For the text-containing cell, return its midpoint in [X, Y] coordinate format. 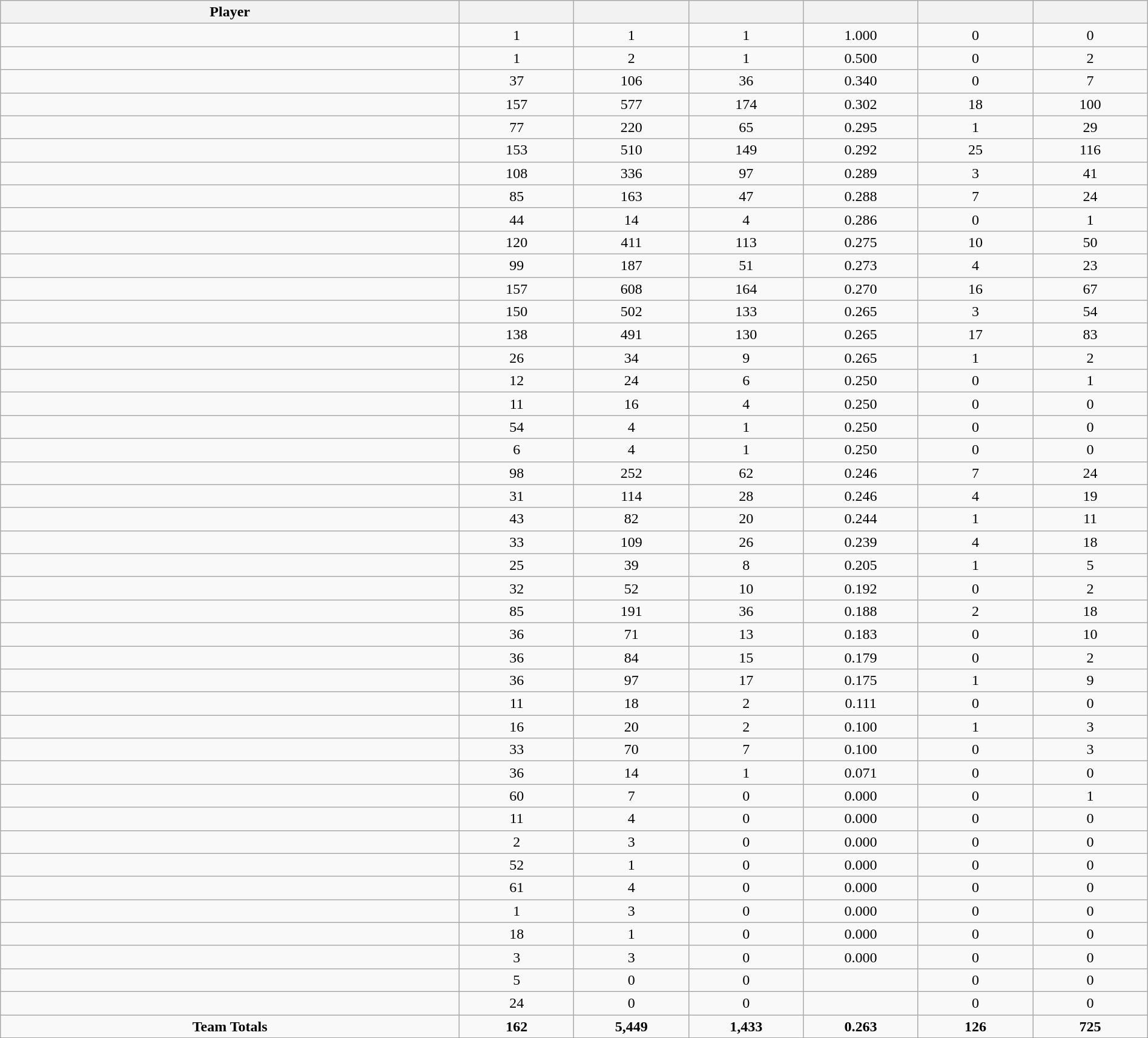
0.179 [861, 657]
174 [746, 104]
0.239 [861, 542]
0.340 [861, 81]
Team Totals [230, 1026]
77 [517, 127]
725 [1090, 1026]
23 [1090, 265]
0.500 [861, 58]
138 [517, 335]
120 [517, 242]
28 [746, 496]
5,449 [631, 1026]
0.205 [861, 565]
13 [746, 634]
65 [746, 127]
84 [631, 657]
Player [230, 12]
149 [746, 150]
150 [517, 312]
71 [631, 634]
83 [1090, 335]
0.302 [861, 104]
411 [631, 242]
491 [631, 335]
153 [517, 150]
39 [631, 565]
0.263 [861, 1026]
43 [517, 519]
19 [1090, 496]
0.289 [861, 173]
12 [517, 381]
37 [517, 81]
0.273 [861, 265]
0.292 [861, 150]
130 [746, 335]
0.175 [861, 681]
82 [631, 519]
51 [746, 265]
608 [631, 289]
34 [631, 358]
98 [517, 473]
163 [631, 196]
126 [975, 1026]
108 [517, 173]
114 [631, 496]
0.244 [861, 519]
62 [746, 473]
191 [631, 611]
67 [1090, 289]
41 [1090, 173]
116 [1090, 150]
106 [631, 81]
100 [1090, 104]
47 [746, 196]
8 [746, 565]
164 [746, 289]
50 [1090, 242]
133 [746, 312]
29 [1090, 127]
0.286 [861, 219]
502 [631, 312]
109 [631, 542]
0.192 [861, 588]
577 [631, 104]
60 [517, 796]
510 [631, 150]
113 [746, 242]
31 [517, 496]
32 [517, 588]
162 [517, 1026]
44 [517, 219]
0.275 [861, 242]
220 [631, 127]
0.071 [861, 773]
0.270 [861, 289]
1,433 [746, 1026]
252 [631, 473]
61 [517, 888]
0.295 [861, 127]
187 [631, 265]
336 [631, 173]
0.188 [861, 611]
1.000 [861, 35]
99 [517, 265]
0.111 [861, 704]
0.183 [861, 634]
0.288 [861, 196]
70 [631, 750]
15 [746, 657]
